Detect which cell encompasses the target text, then output its [x, y] center coordinate. 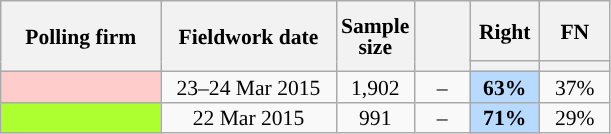
1,902 [375, 86]
29% [575, 118]
Right [505, 31]
63% [505, 86]
FN [575, 31]
Polling firm [81, 36]
991 [375, 118]
22 Mar 2015 [248, 118]
Fieldwork date [248, 36]
Samplesize [375, 36]
37% [575, 86]
71% [505, 118]
23–24 Mar 2015 [248, 86]
